Return the (x, y) coordinate for the center point of the cell that contains the specified text.  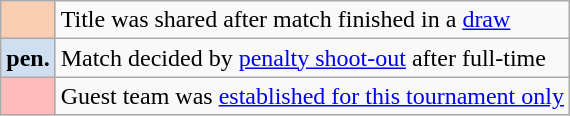
pen. (28, 58)
Match decided by penalty shoot-out after full-time (312, 58)
Guest team was established for this tournament only (312, 96)
Title was shared after match finished in a draw (312, 20)
